Scan for the cell matching the given text and deliver its [x, y] coordinate at center. 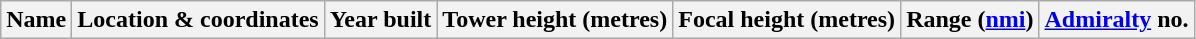
Range (nmi) [970, 20]
Location & coordinates [198, 20]
Year built [380, 20]
Tower height (metres) [555, 20]
Name [36, 20]
Focal height (metres) [787, 20]
Admiralty no. [1116, 20]
